Pinpoint the cell where the given text exists, returning its (X, Y) midpoint coordinate. 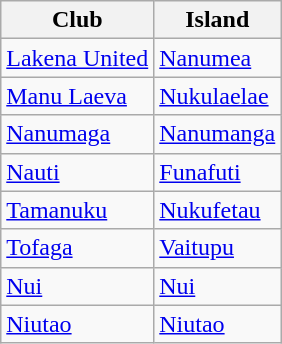
Club (78, 20)
Nukulaelae (218, 96)
Nanumaga (78, 134)
Manu Laeva (78, 96)
Vaitupu (218, 248)
Tamanuku (78, 210)
Nanumea (218, 58)
Tofaga (78, 248)
Lakena United (78, 58)
Nanumanga (218, 134)
Funafuti (218, 172)
Nukufetau (218, 210)
Island (218, 20)
Nauti (78, 172)
